Provide the [x, y] coordinate of the cell's center where the given text is located.  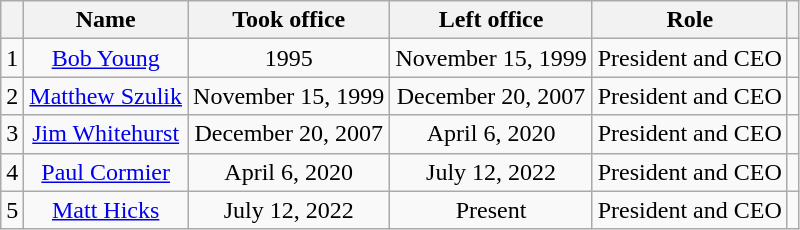
Paul Cormier [106, 172]
1 [12, 58]
Left office [491, 20]
Role [690, 20]
Matt Hicks [106, 210]
Bob Young [106, 58]
5 [12, 210]
Present [491, 210]
Matthew Szulik [106, 96]
3 [12, 134]
4 [12, 172]
1995 [289, 58]
2 [12, 96]
Took office [289, 20]
Jim Whitehurst [106, 134]
Name [106, 20]
